Extract the (x, y) coordinate from the center of the cell holding the provided text.  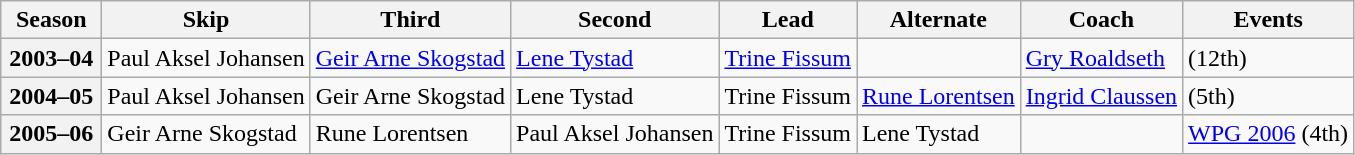
Ingrid Claussen (1101, 96)
2004–05 (52, 96)
Gry Roaldseth (1101, 58)
WPG 2006 (4th) (1268, 134)
2005–06 (52, 134)
Second (615, 20)
2003–04 (52, 58)
Events (1268, 20)
Alternate (938, 20)
Season (52, 20)
(12th) (1268, 58)
Third (410, 20)
Lead (788, 20)
(5th) (1268, 96)
Coach (1101, 20)
Skip (206, 20)
